Locate the cell with the specified text and output its (X, Y) center coordinate. 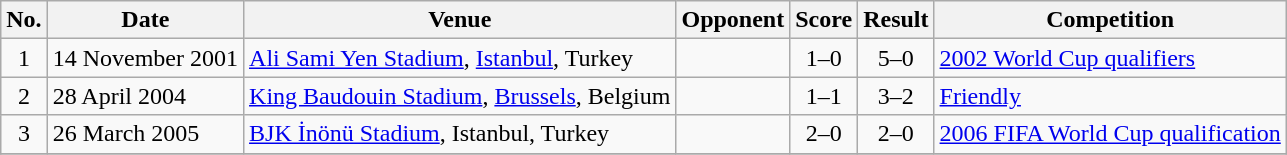
Venue (460, 20)
Score (824, 20)
2002 World Cup qualifiers (1110, 58)
2006 FIFA World Cup qualification (1110, 134)
Friendly (1110, 96)
1–1 (824, 96)
1–0 (824, 58)
King Baudouin Stadium, Brussels, Belgium (460, 96)
Opponent (733, 20)
3 (24, 134)
Ali Sami Yen Stadium, Istanbul, Turkey (460, 58)
14 November 2001 (145, 58)
5–0 (896, 58)
No. (24, 20)
Result (896, 20)
26 March 2005 (145, 134)
1 (24, 58)
Date (145, 20)
BJK İnönü Stadium, Istanbul, Turkey (460, 134)
3–2 (896, 96)
Competition (1110, 20)
28 April 2004 (145, 96)
2 (24, 96)
